Return (x, y) of the center of cell containing provided text 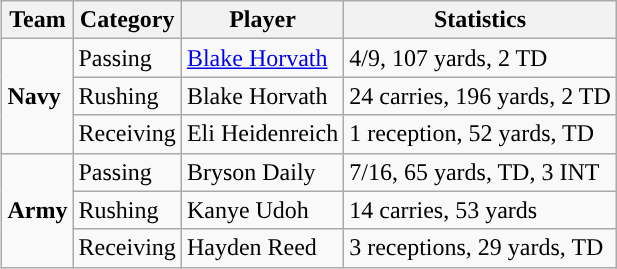
Bryson Daily (262, 172)
7/16, 65 yards, TD, 3 INT (480, 172)
Navy (38, 96)
14 carries, 53 yards (480, 210)
Eli Heidenreich (262, 134)
Team (38, 20)
1 reception, 52 yards, TD (480, 134)
Category (127, 20)
24 carries, 196 yards, 2 TD (480, 96)
4/9, 107 yards, 2 TD (480, 58)
Hayden Reed (262, 248)
3 receptions, 29 yards, TD (480, 248)
Statistics (480, 20)
Kanye Udoh (262, 210)
Army (38, 210)
Player (262, 20)
